Output the (x, y) coordinate of the center of the cell containing the given text.  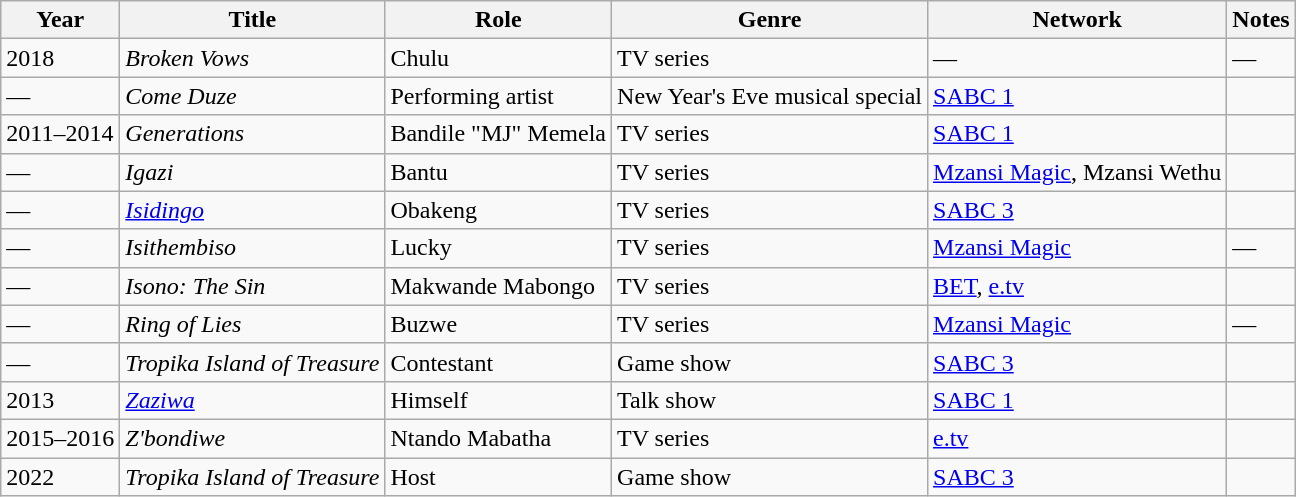
Talk show (770, 400)
Makwande Mabongo (498, 286)
Obakeng (498, 210)
Role (498, 20)
Z'bondiwe (252, 438)
Ntando Mabatha (498, 438)
2018 (60, 58)
Genre (770, 20)
2011–2014 (60, 134)
Himself (498, 400)
e.tv (1078, 438)
Generations (252, 134)
Zaziwa (252, 400)
Host (498, 477)
Bantu (498, 172)
Ring of Lies (252, 324)
Performing artist (498, 96)
Title (252, 20)
2015–2016 (60, 438)
2022 (60, 477)
Broken Vows (252, 58)
New Year's Eve musical special (770, 96)
Mzansi Magic, Mzansi Wethu (1078, 172)
BET, e.tv (1078, 286)
Network (1078, 20)
Chulu (498, 58)
Bandile "MJ" Memela (498, 134)
Igazi (252, 172)
Year (60, 20)
Notes (1261, 20)
Lucky (498, 248)
Isono: The Sin (252, 286)
2013 (60, 400)
Isidingo (252, 210)
Isithembiso (252, 248)
Contestant (498, 362)
Buzwe (498, 324)
Come Duze (252, 96)
